Pinpoint the cell where the given text exists, returning its (x, y) midpoint coordinate. 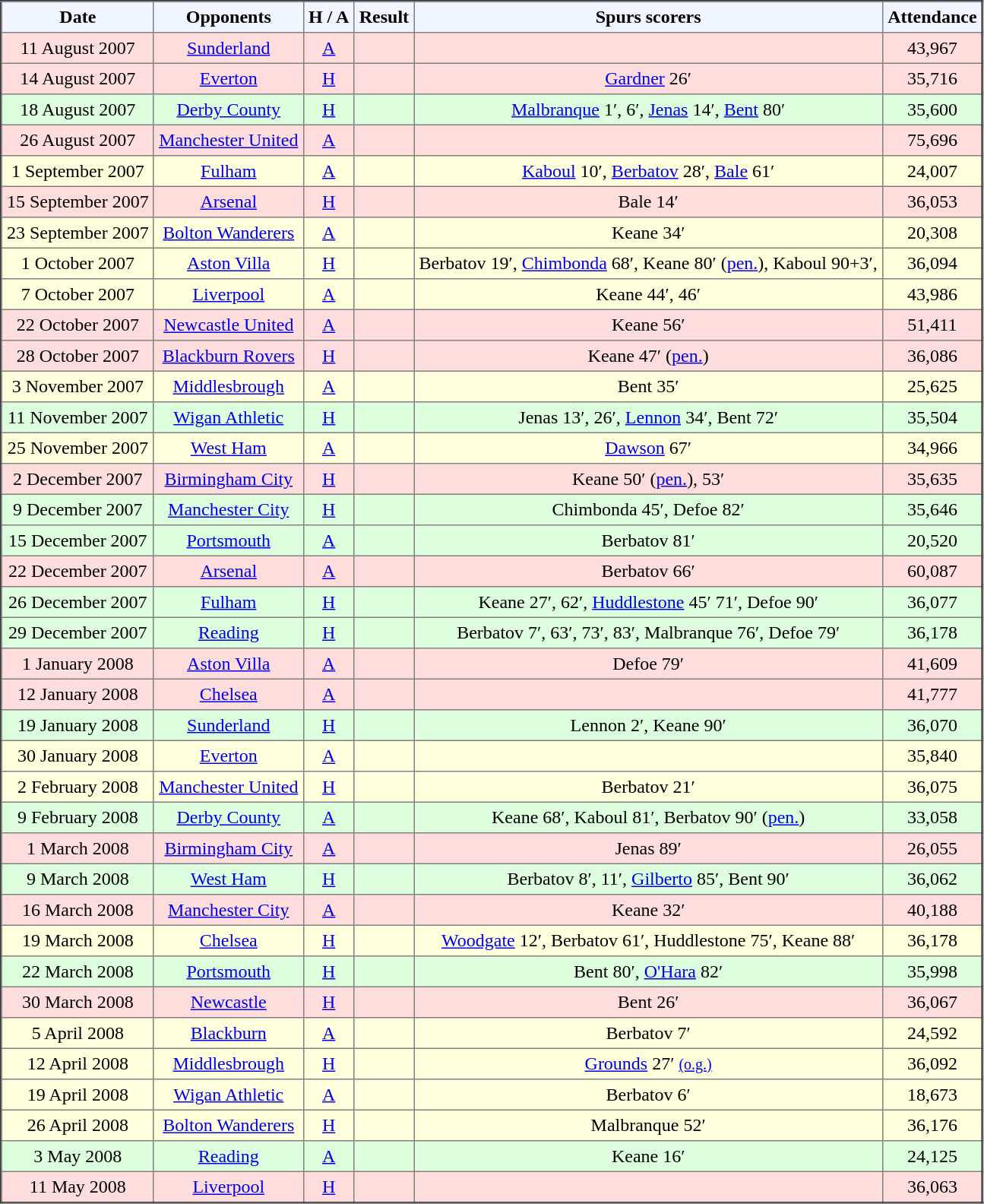
35,504 (932, 417)
Attendance (932, 17)
24,125 (932, 1156)
22 March 2008 (78, 971)
Keane 50′ (pen.), 53′ (649, 479)
36,070 (932, 725)
Malbranque 52′ (649, 1125)
Berbatov 21′ (649, 787)
35,840 (932, 756)
11 May 2008 (78, 1187)
22 October 2007 (78, 325)
23 September 2007 (78, 233)
Newcastle (228, 1002)
19 January 2008 (78, 725)
Gardner 26′ (649, 78)
1 March 2008 (78, 848)
Grounds 27′ (o.g.) (649, 1063)
35,646 (932, 509)
1 September 2007 (78, 171)
18 August 2007 (78, 109)
15 September 2007 (78, 201)
Bent 80′, O'Hara 82′ (649, 971)
H / A (328, 17)
Bale 14′ (649, 201)
9 December 2007 (78, 509)
7 October 2007 (78, 294)
36,092 (932, 1063)
Keane 32′ (649, 910)
26 December 2007 (78, 602)
Keane 56′ (649, 325)
Defoe 79′ (649, 664)
41,777 (932, 694)
36,176 (932, 1125)
Keane 16′ (649, 1156)
Keane 34′ (649, 233)
Berbatov 8′, 11′, Gilberto 85′, Bent 90′ (649, 879)
Bent 35′ (649, 386)
24,592 (932, 1033)
43,967 (932, 48)
35,600 (932, 109)
5 April 2008 (78, 1033)
22 December 2007 (78, 571)
Spurs scorers (649, 17)
Keane 68′, Kaboul 81′, Berbatov 90′ (pen.) (649, 817)
Berbatov 7′, 63′, 73′, 83′, Malbranque 76′, Defoe 79′ (649, 632)
Berbatov 81′ (649, 540)
20,308 (932, 233)
25 November 2007 (78, 448)
Berbatov 66′ (649, 571)
15 December 2007 (78, 540)
16 March 2008 (78, 910)
Dawson 67′ (649, 448)
Berbatov 19′, Chimbonda 68′, Keane 80′ (pen.), Kaboul 90+3′, (649, 263)
26 August 2007 (78, 140)
Jenas 13′, 26′, Lennon 34′, Bent 72′ (649, 417)
36,075 (932, 787)
35,998 (932, 971)
9 March 2008 (78, 879)
41,609 (932, 664)
Malbranque 1′, 6′, Jenas 14′, Bent 80′ (649, 109)
36,094 (932, 263)
25,625 (932, 386)
36,086 (932, 356)
26 April 2008 (78, 1125)
29 December 2007 (78, 632)
9 February 2008 (78, 817)
Woodgate 12′, Berbatov 61′, Huddlestone 75′, Keane 88′ (649, 940)
Berbatov 6′ (649, 1095)
26,055 (932, 848)
Bent 26′ (649, 1002)
19 April 2008 (78, 1095)
Blackburn Rovers (228, 356)
30 March 2008 (78, 1002)
36,063 (932, 1187)
28 October 2007 (78, 356)
36,077 (932, 602)
19 March 2008 (78, 940)
11 August 2007 (78, 48)
2 February 2008 (78, 787)
12 April 2008 (78, 1063)
40,188 (932, 910)
24,007 (932, 171)
Keane 44′, 46′ (649, 294)
Keane 27′, 62′, Huddlestone 45′ 71′, Defoe 90′ (649, 602)
30 January 2008 (78, 756)
Opponents (228, 17)
1 October 2007 (78, 263)
Newcastle United (228, 325)
75,696 (932, 140)
51,411 (932, 325)
33,058 (932, 817)
1 January 2008 (78, 664)
Result (384, 17)
2 December 2007 (78, 479)
34,966 (932, 448)
3 November 2007 (78, 386)
12 January 2008 (78, 694)
36,053 (932, 201)
Lennon 2′, Keane 90′ (649, 725)
Chimbonda 45′, Defoe 82′ (649, 509)
60,087 (932, 571)
Kaboul 10′, Berbatov 28′, Bale 61′ (649, 171)
36,062 (932, 879)
35,716 (932, 78)
11 November 2007 (78, 417)
20,520 (932, 540)
Jenas 89′ (649, 848)
43,986 (932, 294)
Berbatov 7′ (649, 1033)
36,067 (932, 1002)
Blackburn (228, 1033)
3 May 2008 (78, 1156)
Keane 47′ (pen.) (649, 356)
Date (78, 17)
14 August 2007 (78, 78)
35,635 (932, 479)
18,673 (932, 1095)
